Scan for the cell matching the given text and deliver its [X, Y] coordinate at center. 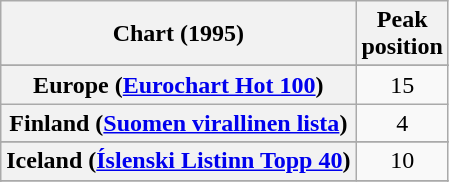
Iceland (Íslenski Listinn Topp 40) [178, 161]
15 [402, 85]
Finland (Suomen virallinen lista) [178, 123]
Peakposition [402, 34]
Chart (1995) [178, 34]
10 [402, 161]
Europe (Eurochart Hot 100) [178, 85]
4 [402, 123]
